Capture the cell that displays the provided text and extract its (X, Y) central coordinate. 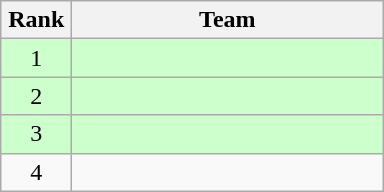
4 (36, 172)
2 (36, 96)
Rank (36, 20)
3 (36, 134)
Team (228, 20)
1 (36, 58)
